Find where the given text appears and provide that cell's center as (x, y) coordinate. 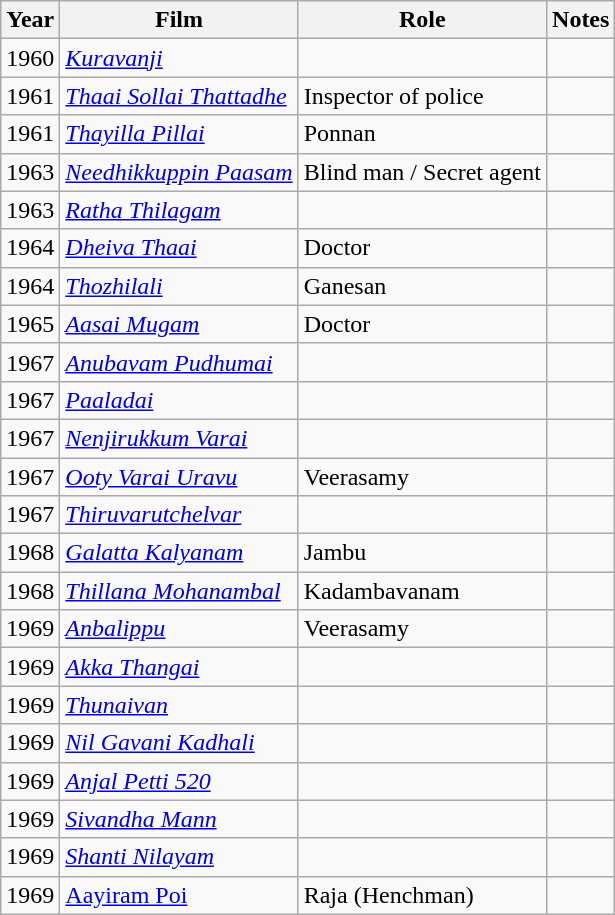
Jambu (422, 553)
Needhikkuppin Paasam (179, 172)
Dheiva Thaai (179, 248)
Aasai Mugam (179, 324)
Aayiram Poi (179, 895)
Thaai Sollai Thattadhe (179, 96)
1960 (30, 58)
Anbalippu (179, 629)
Inspector of police (422, 96)
Thozhilali (179, 286)
Kuravanji (179, 58)
Ooty Varai Uravu (179, 477)
Blind man / Secret agent (422, 172)
Raja (Henchman) (422, 895)
Galatta Kalyanam (179, 553)
Shanti Nilayam (179, 857)
Sivandha Mann (179, 819)
1965 (30, 324)
Nenjirukkum Varai (179, 438)
Film (179, 20)
Year (30, 20)
Anjal Petti 520 (179, 781)
Anubavam Pudhumai (179, 362)
Akka Thangai (179, 667)
Ganesan (422, 286)
Thunaivan (179, 705)
Thayilla Pillai (179, 134)
Role (422, 20)
Nil Gavani Kadhali (179, 743)
Kadambavanam (422, 591)
Paaladai (179, 400)
Notes (581, 20)
Ponnan (422, 134)
Ratha Thilagam (179, 210)
Thiruvarutchelvar (179, 515)
Thillana Mohanambal (179, 591)
